Extract the [x, y] coordinate from the center of the cell holding the provided text.  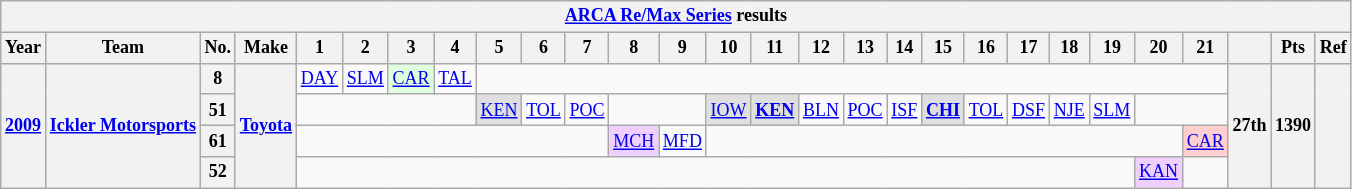
BLN [822, 110]
Team [122, 48]
17 [1029, 48]
9 [683, 48]
13 [865, 48]
7 [587, 48]
CHI [944, 110]
Toyota [266, 126]
16 [986, 48]
14 [904, 48]
52 [218, 172]
18 [1069, 48]
3 [411, 48]
No. [218, 48]
TAL [455, 78]
Ref [1333, 48]
DSF [1029, 110]
15 [944, 48]
11 [775, 48]
NJE [1069, 110]
20 [1159, 48]
Make [266, 48]
2 [365, 48]
27th [1250, 126]
5 [499, 48]
Pts [1294, 48]
6 [544, 48]
1390 [1294, 126]
51 [218, 110]
ISF [904, 110]
Year [24, 48]
DAY [319, 78]
1 [319, 48]
2009 [24, 126]
IOW [728, 110]
4 [455, 48]
MCH [634, 140]
61 [218, 140]
12 [822, 48]
21 [1205, 48]
KAN [1159, 172]
Ickler Motorsports [122, 126]
10 [728, 48]
MFD [683, 140]
19 [1112, 48]
ARCA Re/Max Series results [676, 16]
